Output the (x, y) coordinate of the center of the cell containing the given text.  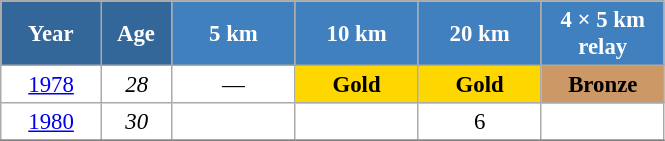
Bronze (602, 85)
28 (136, 85)
Year (52, 34)
Age (136, 34)
4 × 5 km relay (602, 34)
1978 (52, 85)
— (234, 85)
5 km (234, 34)
6 (480, 122)
20 km (480, 34)
30 (136, 122)
1980 (52, 122)
10 km (356, 34)
